Find where the given text appears and provide that cell's center as (x, y) coordinate. 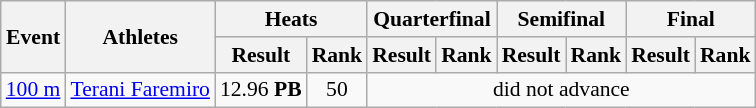
100 m (34, 90)
Quarterfinal (432, 19)
12.96 PB (261, 90)
did not advance (561, 90)
50 (338, 90)
Final (690, 19)
Heats (291, 19)
Event (34, 36)
Terani Faremiro (140, 90)
Semifinal (562, 19)
Athletes (140, 36)
